Return the (x, y) coordinate for the center point of the cell that contains the specified text.  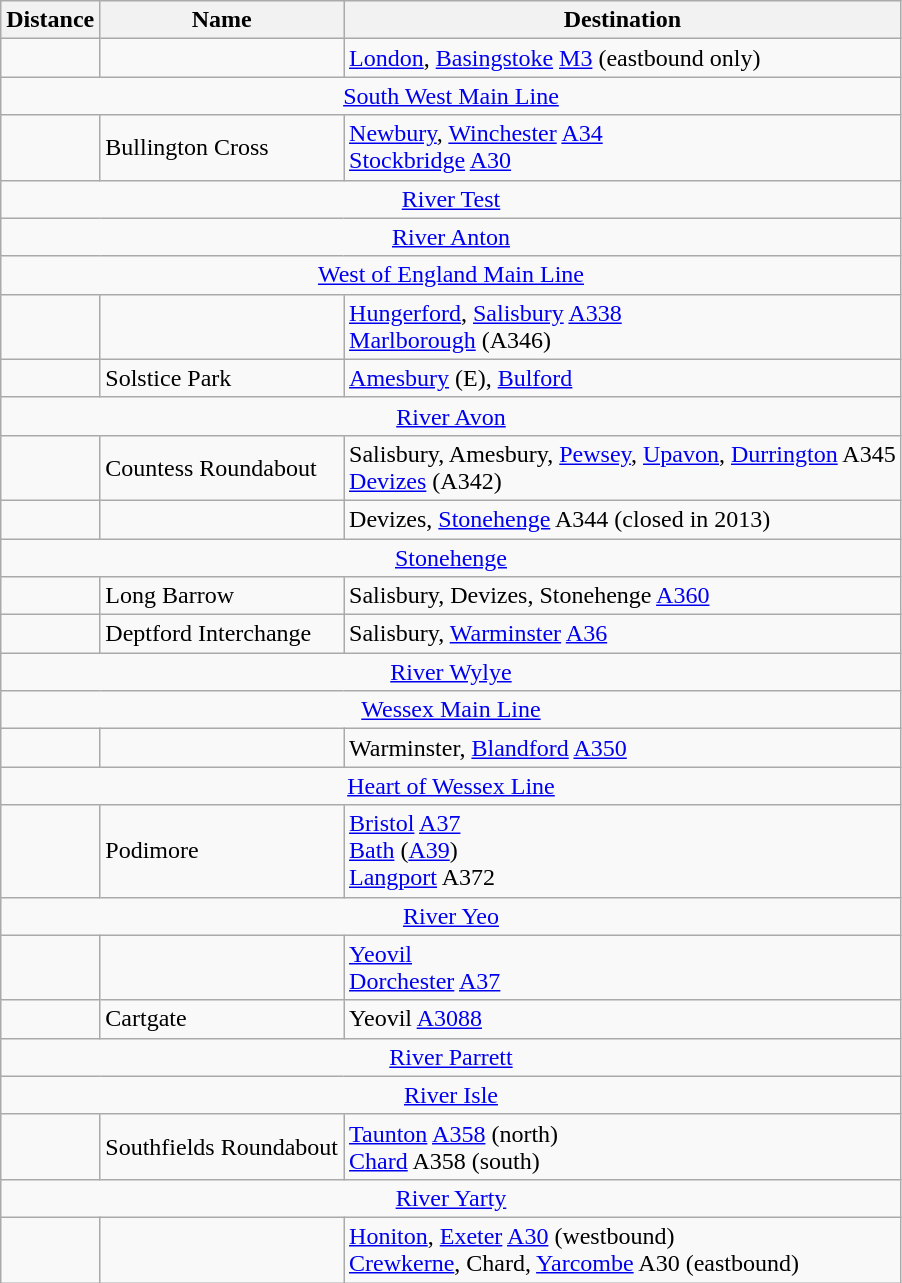
Deptford Interchange (222, 634)
River Yarty (451, 1198)
Bullington Cross (222, 148)
Taunton A358 (north)Chard A358 (south) (623, 1146)
River Wylye (451, 672)
YeovilDorchester A37 (623, 968)
Podimore (222, 851)
Salisbury, Devizes, Stonehenge A360 (623, 596)
River Parrett (451, 1057)
South West Main Line (451, 96)
Yeovil A3088 (623, 1019)
Cartgate (222, 1019)
River Anton (451, 237)
Salisbury, Warminster A36 (623, 634)
West of England Main Line (451, 275)
Heart of Wessex Line (451, 786)
Countess Roundabout (222, 468)
Wessex Main Line (451, 710)
River Yeo (451, 916)
Newbury, Winchester A34 Stockbridge A30 (623, 148)
Destination (623, 20)
Devizes, Stonehenge A344 (closed in 2013) (623, 519)
London, Basingstoke M3 (eastbound only) (623, 58)
Hungerford, Salisbury A338Marlborough (A346) (623, 326)
Warminster, Blandford A350 (623, 748)
Salisbury, Amesbury, Pewsey, Upavon, Durrington A345Devizes (A342) (623, 468)
Stonehenge (451, 557)
Long Barrow (222, 596)
Solstice Park (222, 378)
River Test (451, 199)
Amesbury (E), Bulford (623, 378)
Honiton, Exeter A30 (westbound)Crewkerne, Chard, Yarcombe A30 (eastbound) (623, 1250)
Distance (50, 20)
Southfields Roundabout (222, 1146)
Name (222, 20)
River Isle (451, 1095)
Bristol A37Bath (A39)Langport A372 (623, 851)
River Avon (451, 416)
